For the text-containing cell, return its midpoint in [X, Y] coordinate format. 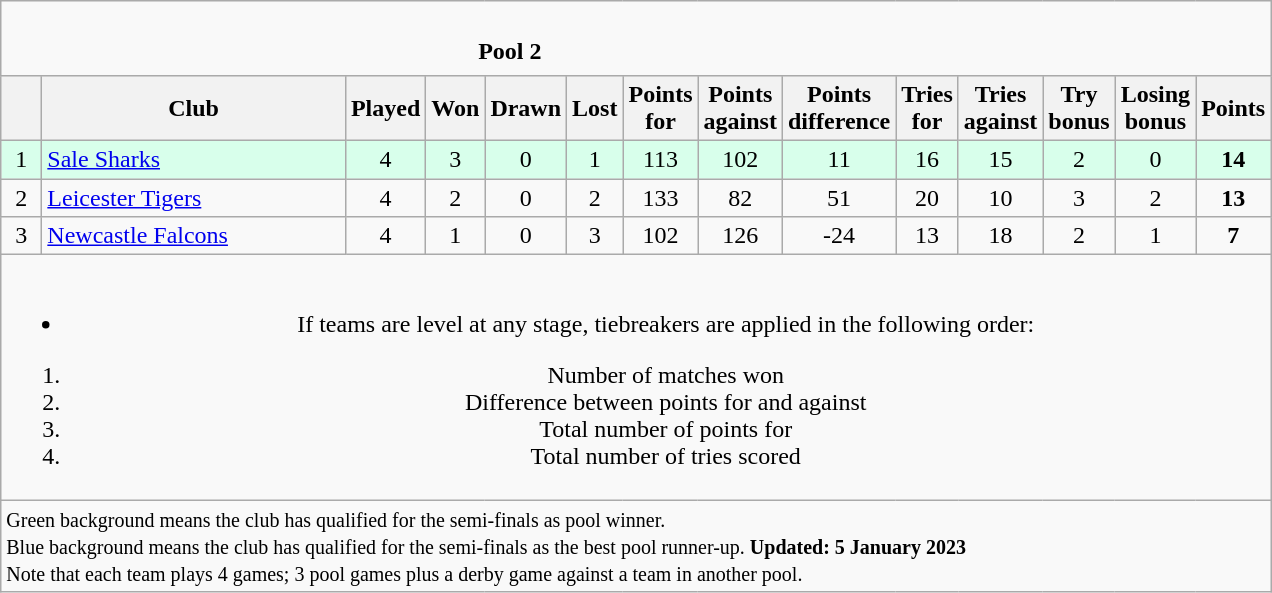
18 [1000, 236]
10 [1000, 197]
126 [740, 236]
Club [194, 108]
20 [928, 197]
7 [1234, 236]
82 [740, 197]
15 [1000, 159]
Tries for [928, 108]
Points for [660, 108]
Leicester Tigers [194, 197]
133 [660, 197]
Points difference [838, 108]
Played [385, 108]
Try bonus [1079, 108]
14 [1234, 159]
113 [660, 159]
-24 [838, 236]
Won [456, 108]
11 [838, 159]
Points against [740, 108]
Newcastle Falcons [194, 236]
Tries against [1000, 108]
16 [928, 159]
Sale Sharks [194, 159]
Lost [595, 108]
51 [838, 197]
Losing bonus [1155, 108]
Drawn [526, 108]
Points [1234, 108]
